Provide the (X, Y) coordinate of the cell's center where the given text is located.  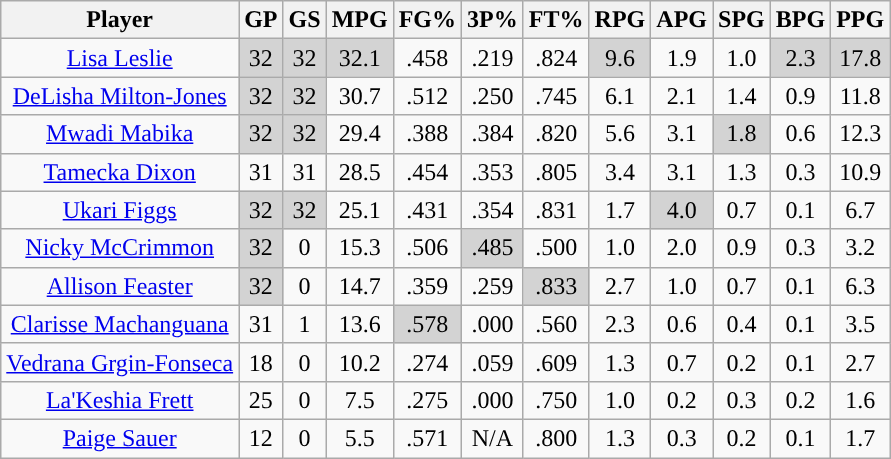
.571 (427, 438)
12.3 (860, 134)
.219 (493, 58)
10.2 (360, 362)
25 (261, 400)
FT% (556, 20)
6.7 (860, 210)
3.2 (860, 248)
.359 (427, 286)
Allison Feaster (120, 286)
.800 (556, 438)
3P% (493, 20)
.805 (556, 172)
15.3 (360, 248)
9.6 (620, 58)
Vedrana Grgin-Fonseca (120, 362)
7.5 (360, 400)
.354 (493, 210)
.831 (556, 210)
14.7 (360, 286)
.512 (427, 96)
5.5 (360, 438)
.833 (556, 286)
29.4 (360, 134)
.259 (493, 286)
11.8 (860, 96)
.059 (493, 362)
La'Keshia Frett (120, 400)
6.3 (860, 286)
.820 (556, 134)
APG (682, 20)
2.0 (682, 248)
.388 (427, 134)
BPG (800, 20)
.578 (427, 324)
0.4 (741, 324)
.485 (493, 248)
10.9 (860, 172)
.353 (493, 172)
Paige Sauer (120, 438)
Clarisse Machanguana (120, 324)
.431 (427, 210)
5.6 (620, 134)
32.1 (360, 58)
1.4 (741, 96)
4.0 (682, 210)
.560 (556, 324)
.275 (427, 400)
17.8 (860, 58)
Lisa Leslie (120, 58)
3.4 (620, 172)
Player (120, 20)
.506 (427, 248)
18 (261, 362)
PPG (860, 20)
.500 (556, 248)
1.9 (682, 58)
SPG (741, 20)
.750 (556, 400)
GS (304, 20)
N/A (493, 438)
25.1 (360, 210)
.458 (427, 58)
12 (261, 438)
Tamecka Dixon (120, 172)
2.1 (682, 96)
.384 (493, 134)
.745 (556, 96)
Mwadi Mabika (120, 134)
GP (261, 20)
Ukari Figgs (120, 210)
FG% (427, 20)
.824 (556, 58)
.274 (427, 362)
1 (304, 324)
1.6 (860, 400)
RPG (620, 20)
6.1 (620, 96)
13.6 (360, 324)
28.5 (360, 172)
30.7 (360, 96)
DeLisha Milton-Jones (120, 96)
.250 (493, 96)
.609 (556, 362)
.454 (427, 172)
3.5 (860, 324)
1.8 (741, 134)
MPG (360, 20)
Nicky McCrimmon (120, 248)
